Provide the (X, Y) coordinate of the cell's center where the given text is located.  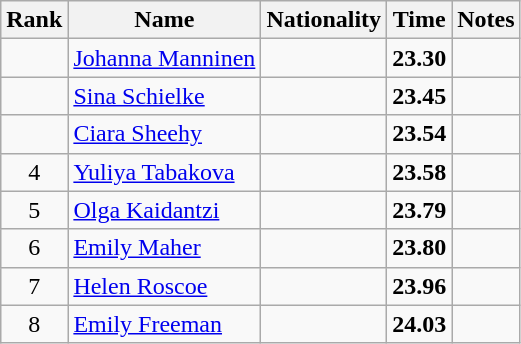
Emily Maher (164, 248)
Emily Freeman (164, 324)
24.03 (420, 324)
Yuliya Tabakova (164, 172)
23.96 (420, 286)
23.80 (420, 248)
23.58 (420, 172)
4 (34, 172)
Helen Roscoe (164, 286)
Sina Schielke (164, 96)
8 (34, 324)
Notes (486, 20)
Johanna Manninen (164, 58)
23.30 (420, 58)
Name (164, 20)
6 (34, 248)
Olga Kaidantzi (164, 210)
23.54 (420, 134)
7 (34, 286)
5 (34, 210)
Nationality (324, 20)
Time (420, 20)
Ciara Sheehy (164, 134)
23.79 (420, 210)
23.45 (420, 96)
Rank (34, 20)
